Capture the cell that displays the provided text and extract its (X, Y) central coordinate. 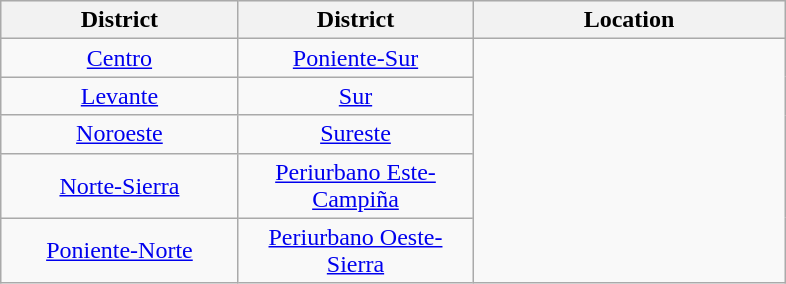
Periurbano Oeste-Sierra (355, 250)
Periurbano Este-Campiña (355, 186)
Sur (355, 96)
Location (630, 20)
Levante (119, 96)
Poniente-Norte (119, 250)
Noroeste (119, 134)
Poniente-Sur (355, 58)
Sureste (355, 134)
Norte-Sierra (119, 186)
Centro (119, 58)
